Output the [x, y] coordinate of the center of the cell containing the given text.  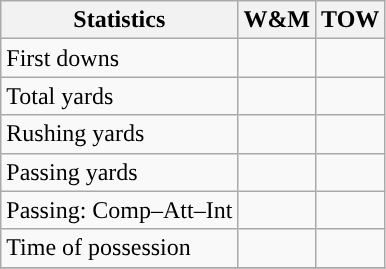
Passing yards [120, 172]
Total yards [120, 96]
Time of possession [120, 248]
Rushing yards [120, 134]
TOW [350, 20]
Statistics [120, 20]
W&M [277, 20]
First downs [120, 58]
Passing: Comp–Att–Int [120, 210]
